Extract the [X, Y] coordinate from the center of the cell holding the provided text.  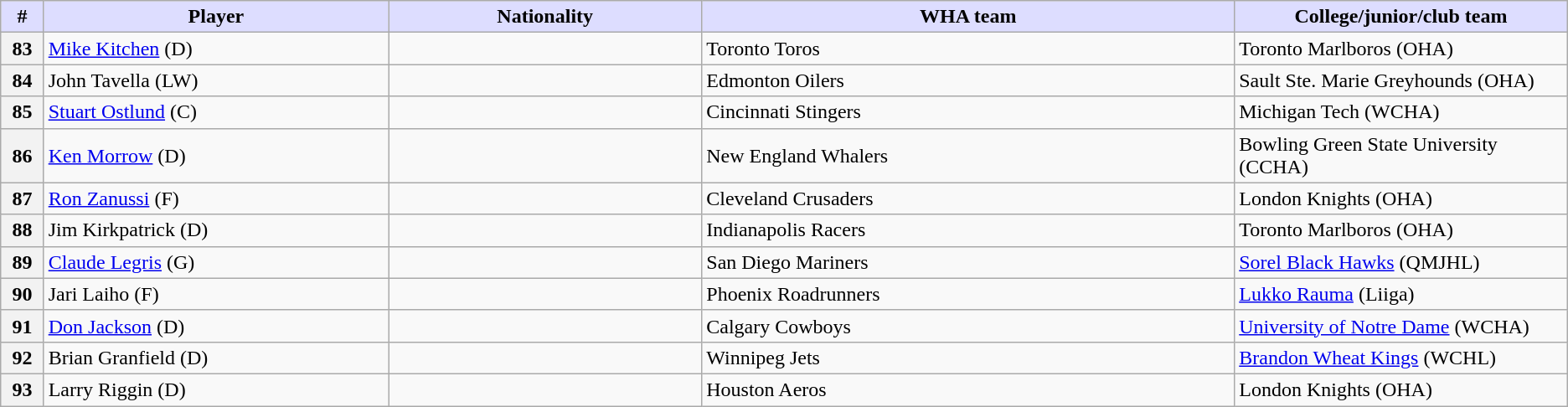
University of Notre Dame (WCHA) [1401, 326]
Brian Granfield (D) [216, 358]
Don Jackson (D) [216, 326]
Stuart Ostlund (C) [216, 112]
88 [22, 230]
Cincinnati Stingers [968, 112]
New England Whalers [968, 156]
Sault Ste. Marie Greyhounds (OHA) [1401, 80]
Jim Kirkpatrick (D) [216, 230]
Winnipeg Jets [968, 358]
Edmonton Oilers [968, 80]
Indianapolis Racers [968, 230]
Toronto Toros [968, 49]
Bowling Green State University (CCHA) [1401, 156]
Player [216, 17]
89 [22, 262]
Nationality [545, 17]
Phoenix Roadrunners [968, 294]
Mike Kitchen (D) [216, 49]
Michigan Tech (WCHA) [1401, 112]
92 [22, 358]
Lukko Rauma (Liiga) [1401, 294]
93 [22, 389]
90 [22, 294]
Houston Aeros [968, 389]
Cleveland Crusaders [968, 198]
Brandon Wheat Kings (WCHL) [1401, 358]
San Diego Mariners [968, 262]
86 [22, 156]
WHA team [968, 17]
91 [22, 326]
83 [22, 49]
Ron Zanussi (F) [216, 198]
85 [22, 112]
College/junior/club team [1401, 17]
# [22, 17]
Larry Riggin (D) [216, 389]
Ken Morrow (D) [216, 156]
John Tavella (LW) [216, 80]
Claude Legris (G) [216, 262]
Calgary Cowboys [968, 326]
Sorel Black Hawks (QMJHL) [1401, 262]
Jari Laiho (F) [216, 294]
84 [22, 80]
87 [22, 198]
